Search for the cell housing the specified text and yield its [x, y] center coordinate. 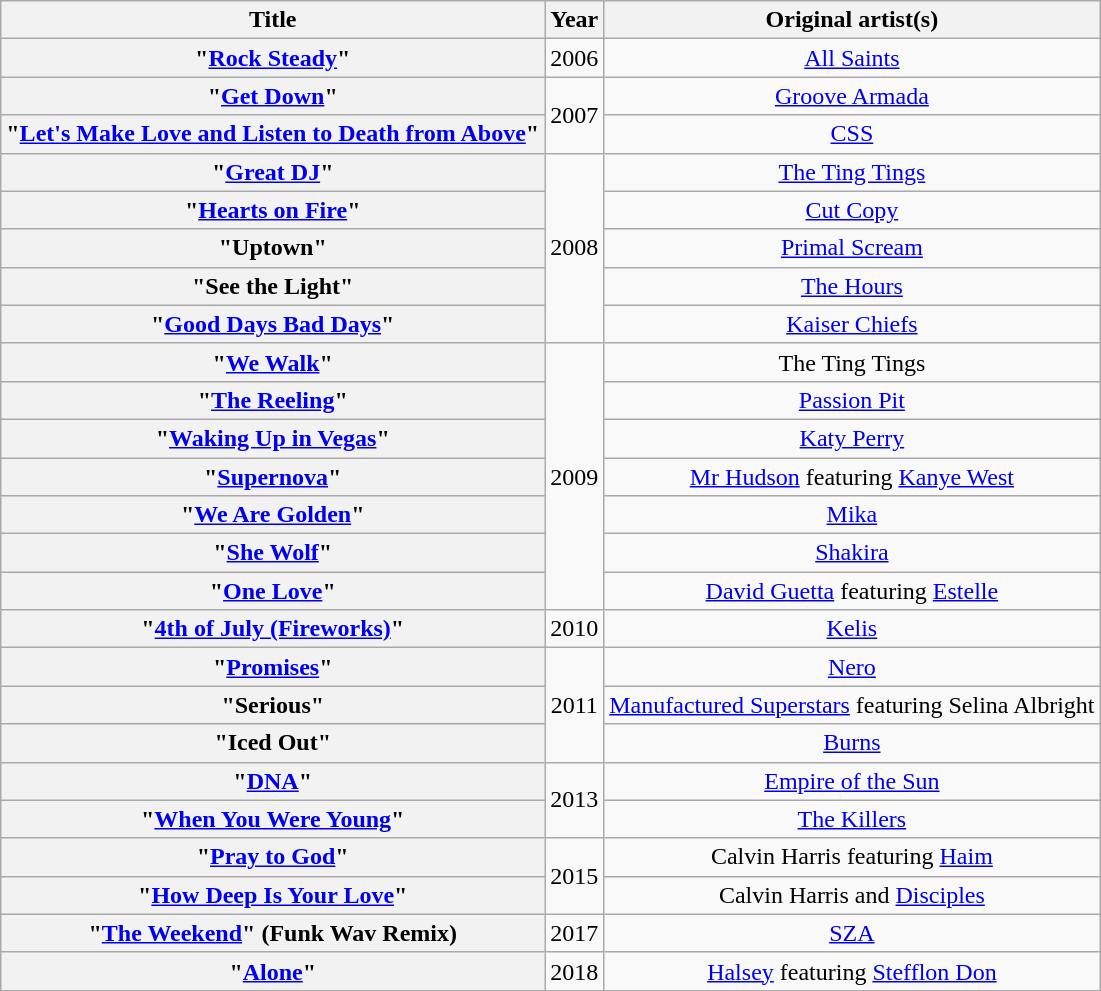
Halsey featuring Stefflon Don [852, 971]
2009 [574, 476]
"When You Were Young" [273, 819]
"We Walk" [273, 362]
"Supernova" [273, 477]
2018 [574, 971]
Groove Armada [852, 96]
"Serious" [273, 705]
Kaiser Chiefs [852, 324]
Empire of the Sun [852, 781]
Calvin Harris featuring Haim [852, 857]
Passion Pit [852, 400]
2008 [574, 248]
"Great DJ" [273, 172]
Cut Copy [852, 210]
SZA [852, 933]
2010 [574, 629]
"Iced Out" [273, 743]
"Waking Up in Vegas" [273, 438]
"The Reeling" [273, 400]
"4th of July (Fireworks)" [273, 629]
"Get Down" [273, 96]
"See the Light" [273, 286]
The Hours [852, 286]
"Let's Make Love and Listen to Death from Above" [273, 134]
"She Wolf" [273, 553]
2015 [574, 876]
"DNA" [273, 781]
Original artist(s) [852, 20]
Year [574, 20]
All Saints [852, 58]
Calvin Harris and Disciples [852, 895]
"Good Days Bad Days" [273, 324]
2006 [574, 58]
Manufactured Superstars featuring Selina Albright [852, 705]
"Pray to God" [273, 857]
2013 [574, 800]
"We Are Golden" [273, 515]
Mika [852, 515]
Primal Scream [852, 248]
Katy Perry [852, 438]
"Alone" [273, 971]
"Promises" [273, 667]
Burns [852, 743]
Mr Hudson featuring Kanye West [852, 477]
2011 [574, 705]
CSS [852, 134]
"Rock Steady" [273, 58]
"Hearts on Fire" [273, 210]
"One Love" [273, 591]
Nero [852, 667]
Kelis [852, 629]
David Guetta featuring Estelle [852, 591]
2007 [574, 115]
"The Weekend" (Funk Wav Remix) [273, 933]
"Uptown" [273, 248]
2017 [574, 933]
Shakira [852, 553]
Title [273, 20]
"How Deep Is Your Love" [273, 895]
The Killers [852, 819]
